Capture the cell that displays the provided text and extract its (x, y) central coordinate. 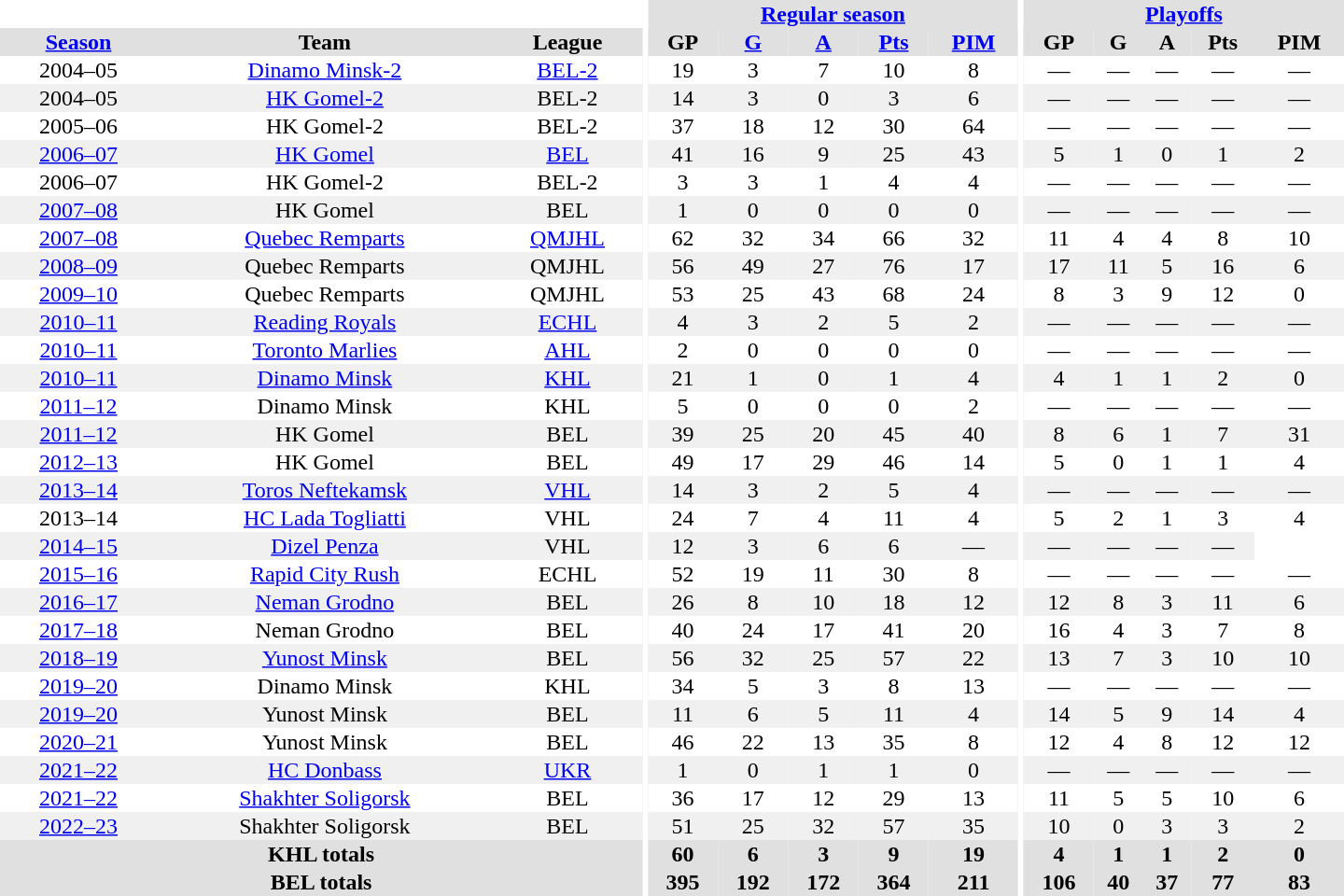
KHL totals (321, 854)
76 (894, 266)
Season (78, 42)
2022–23 (78, 826)
2005–06 (78, 126)
64 (973, 126)
HC Donbass (325, 770)
60 (683, 854)
395 (683, 882)
68 (894, 294)
51 (683, 826)
45 (894, 434)
27 (823, 266)
2018–19 (78, 658)
Team (325, 42)
Dizel Penza (325, 546)
66 (894, 238)
Dinamo Minsk-2 (325, 70)
2017–18 (78, 630)
211 (973, 882)
UKR (567, 770)
53 (683, 294)
83 (1299, 882)
Toronto Marlies (325, 350)
Toros Neftekamsk (325, 490)
2016–17 (78, 602)
172 (823, 882)
League (567, 42)
364 (894, 882)
2015–16 (78, 574)
21 (683, 378)
HC Lada Togliatti (325, 518)
2020–21 (78, 742)
2014–15 (78, 546)
106 (1058, 882)
2009–10 (78, 294)
36 (683, 798)
77 (1223, 882)
31 (1299, 434)
26 (683, 602)
AHL (567, 350)
39 (683, 434)
62 (683, 238)
192 (752, 882)
Reading Royals (325, 322)
Playoffs (1183, 14)
Regular season (833, 14)
BEL totals (321, 882)
52 (683, 574)
2012–13 (78, 462)
Rapid City Rush (325, 574)
2008–09 (78, 266)
